Extract the [X, Y] coordinate from the center of the cell holding the provided text.  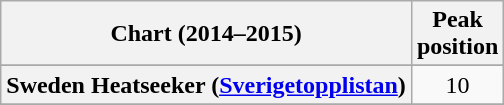
10 [457, 85]
Peakposition [457, 34]
Sweden Heatseeker (Sverigetopplistan) [206, 85]
Chart (2014–2015) [206, 34]
